From the cell containing the given text, extract its center point as (x, y) coordinate. 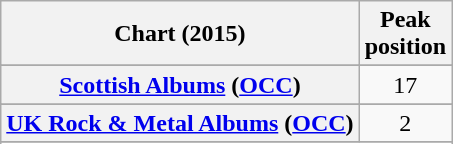
Peak position (405, 34)
17 (405, 85)
Chart (2015) (180, 34)
2 (405, 123)
UK Rock & Metal Albums (OCC) (180, 123)
Scottish Albums (OCC) (180, 85)
